From the cell containing the given text, extract its center point as (x, y) coordinate. 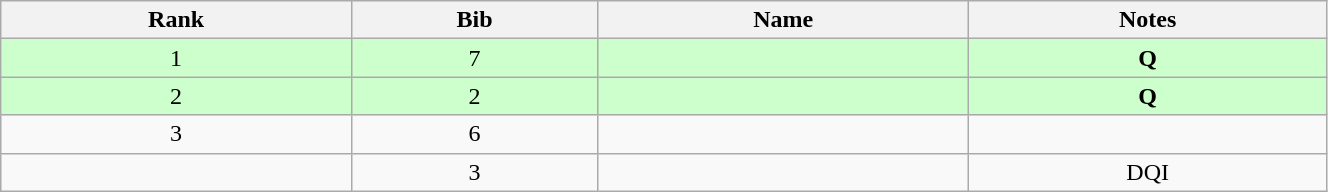
Notes (1148, 20)
1 (176, 58)
7 (474, 58)
Name (784, 20)
6 (474, 134)
DQI (1148, 172)
Rank (176, 20)
Bib (474, 20)
